Extract the (X, Y) coordinate from the center of the cell holding the provided text.  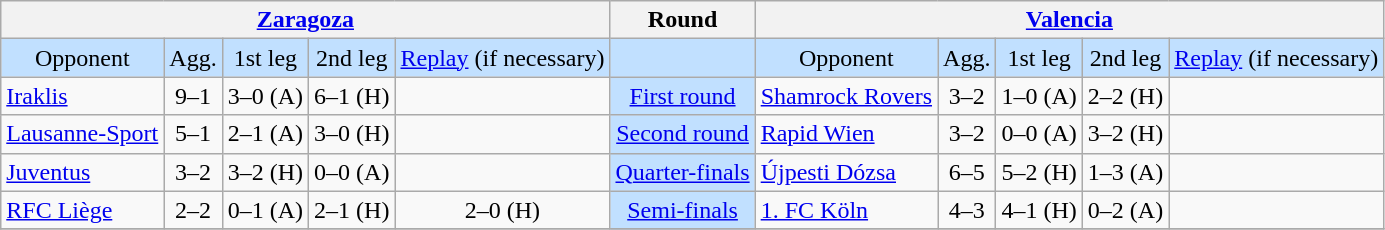
1–0 (A) (1039, 96)
2–0 (H) (502, 210)
Shamrock Rovers (846, 96)
9–1 (193, 96)
2–2 (H) (1125, 96)
5–1 (193, 134)
3–0 (A) (265, 96)
6–5 (967, 172)
Round (682, 20)
0–2 (A) (1125, 210)
Zaragoza (306, 20)
2–1 (H) (352, 210)
2–1 (A) (265, 134)
Juventus (82, 172)
4–1 (H) (1039, 210)
6–1 (H) (352, 96)
0–1 (A) (265, 210)
Újpesti Dózsa (846, 172)
Second round (682, 134)
1–3 (A) (1125, 172)
4–3 (967, 210)
Iraklis (82, 96)
Rapid Wien (846, 134)
2–2 (193, 210)
Semi-finals (682, 210)
Quarter-finals (682, 172)
First round (682, 96)
RFC Liège (82, 210)
Valencia (1070, 20)
1. FC Köln (846, 210)
Lausanne-Sport (82, 134)
3–0 (H) (352, 134)
5–2 (H) (1039, 172)
